Scan for the cell matching the given text and deliver its [x, y] coordinate at center. 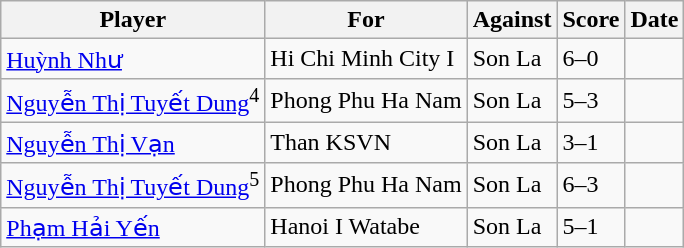
Nguyễn Thị Tuyết Dung4 [133, 100]
For [366, 20]
Phạm Hải Yến [133, 227]
Player [133, 20]
Nguyễn Thị Tuyết Dung5 [133, 184]
Nguyễn Thị Vạn [133, 143]
5–1 [591, 227]
3–1 [591, 143]
Than KSVN [366, 143]
6–0 [591, 59]
Date [654, 20]
5–3 [591, 100]
Hi Chi Minh City I [366, 59]
Huỳnh Như [133, 59]
Against [512, 20]
Score [591, 20]
6–3 [591, 184]
Hanoi I Watabe [366, 227]
